Find where the given text appears and provide that cell's center as [x, y] coordinate. 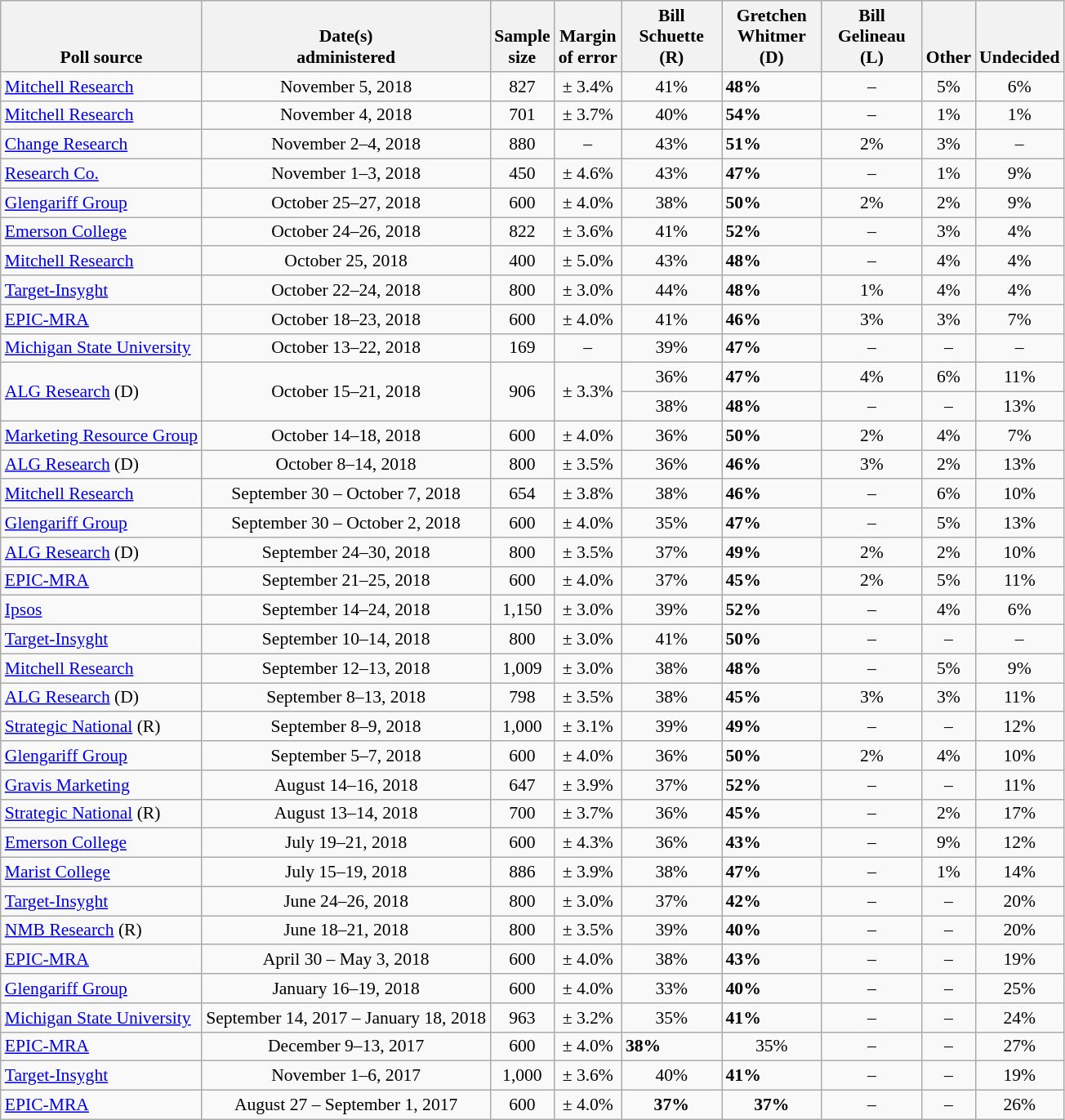
August 14–16, 2018 [346, 785]
827 [522, 87]
June 18–21, 2018 [346, 930]
44% [671, 290]
NMB Research (R) [101, 930]
963 [522, 1018]
July 19–21, 2018 [346, 843]
Gravis Marketing [101, 785]
42% [773, 901]
51% [773, 145]
July 15–19, 2018 [346, 872]
October 18–23, 2018 [346, 319]
September 8–13, 2018 [346, 698]
October 25–27, 2018 [346, 203]
August 27 – September 1, 2017 [346, 1105]
26% [1019, 1105]
August 13–14, 2018 [346, 814]
Other [949, 36]
September 14, 2017 – January 18, 2018 [346, 1018]
647 [522, 785]
24% [1019, 1018]
October 14–18, 2018 [346, 435]
BillGelineau (L) [872, 36]
June 24–26, 2018 [346, 901]
November 1–6, 2017 [346, 1076]
± 3.2% [588, 1018]
Research Co. [101, 174]
GretchenWhitmer (D) [773, 36]
± 4.6% [588, 174]
September 30 – October 7, 2018 [346, 494]
October 13–22, 2018 [346, 348]
December 9–13, 2017 [346, 1046]
October 25, 2018 [346, 261]
654 [522, 494]
± 3.4% [588, 87]
September 21–25, 2018 [346, 581]
Change Research [101, 145]
Undecided [1019, 36]
September 10–14, 2018 [346, 640]
± 3.1% [588, 727]
September 30 – October 2, 2018 [346, 523]
Marketing Resource Group [101, 435]
822 [522, 232]
54% [773, 115]
± 3.8% [588, 494]
October 22–24, 2018 [346, 290]
Marginof error [588, 36]
October 15–21, 2018 [346, 392]
Marist College [101, 872]
700 [522, 814]
November 5, 2018 [346, 87]
September 12–13, 2018 [346, 668]
1,150 [522, 610]
January 16–19, 2018 [346, 988]
400 [522, 261]
1,009 [522, 668]
± 3.3% [588, 392]
33% [671, 988]
October 8–14, 2018 [346, 465]
906 [522, 392]
25% [1019, 988]
October 24–26, 2018 [346, 232]
September 5–7, 2018 [346, 756]
27% [1019, 1046]
Samplesize [522, 36]
880 [522, 145]
± 5.0% [588, 261]
April 30 – May 3, 2018 [346, 960]
September 14–24, 2018 [346, 610]
701 [522, 115]
Ipsos [101, 610]
14% [1019, 872]
November 2–4, 2018 [346, 145]
November 4, 2018 [346, 115]
± 4.3% [588, 843]
September 24–30, 2018 [346, 552]
886 [522, 872]
169 [522, 348]
Poll source [101, 36]
BillSchuette (R) [671, 36]
798 [522, 698]
September 8–9, 2018 [346, 727]
17% [1019, 814]
450 [522, 174]
November 1–3, 2018 [346, 174]
Date(s)administered [346, 36]
